Search for the cell housing the specified text and yield its [x, y] center coordinate. 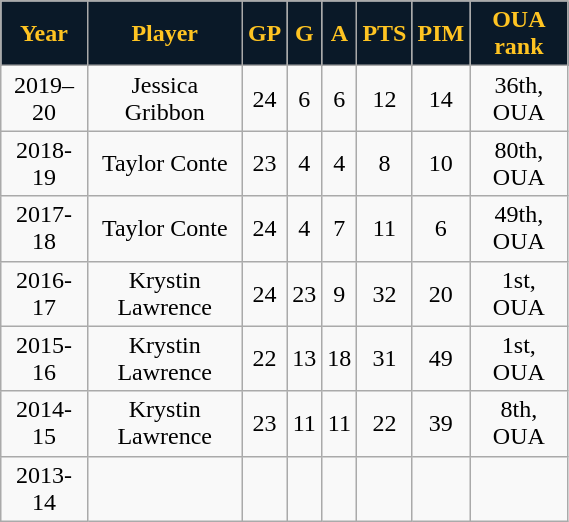
A [340, 34]
PTS [384, 34]
Player [164, 34]
9 [340, 294]
12 [384, 98]
20 [441, 294]
G [304, 34]
PIM [441, 34]
39 [441, 424]
14 [441, 98]
10 [441, 164]
49 [441, 358]
2017-18 [44, 228]
32 [384, 294]
OUA rank [519, 34]
8 [384, 164]
GP [264, 34]
2019–20 [44, 98]
2013-14 [44, 488]
36th, OUA [519, 98]
49th, OUA [519, 228]
7 [340, 228]
2014-15 [44, 424]
2016-17 [44, 294]
8th, OUA [519, 424]
18 [340, 358]
Jessica Gribbon [164, 98]
Year [44, 34]
13 [304, 358]
80th, OUA [519, 164]
2015-16 [44, 358]
2018-19 [44, 164]
31 [384, 358]
